Capture the cell that displays the provided text and extract its (X, Y) central coordinate. 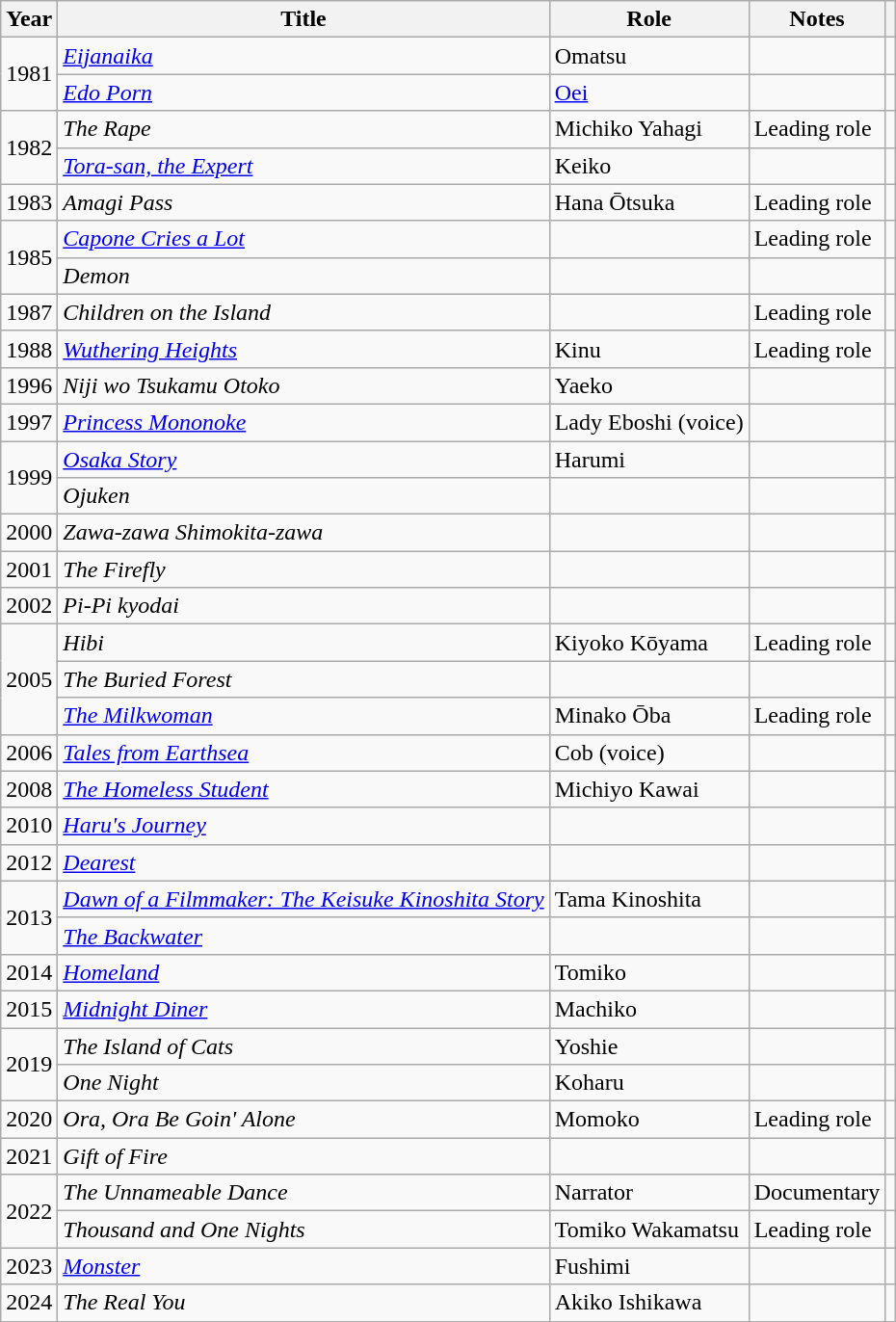
The Backwater (303, 936)
Hibi (303, 643)
Gift of Fire (303, 1156)
2015 (29, 1009)
2008 (29, 789)
2021 (29, 1156)
Oei (649, 93)
2006 (29, 753)
Amagi Pass (303, 202)
1999 (29, 478)
One Night (303, 1083)
The Buried Forest (303, 679)
Harumi (649, 460)
Role (649, 19)
1982 (29, 147)
2001 (29, 569)
The Homeless Student (303, 789)
Kinu (649, 349)
Pi-Pi kyodai (303, 606)
Minako Ōba (649, 716)
The Unnameable Dance (303, 1193)
Narrator (649, 1193)
Tora-san, the Expert (303, 166)
Homeland (303, 972)
The Island of Cats (303, 1045)
Fushimi (649, 1266)
Hana Ōtsuka (649, 202)
1987 (29, 312)
Dawn of a Filmmaker: The Keisuke Kinoshita Story (303, 899)
Kiyoko Kōyama (649, 643)
2000 (29, 533)
Year (29, 19)
Wuthering Heights (303, 349)
Princess Mononoke (303, 422)
Edo Porn (303, 93)
Machiko (649, 1009)
Akiko Ishikawa (649, 1303)
1988 (29, 349)
The Real You (303, 1303)
Zawa-zawa Shimokita-zawa (303, 533)
Haru's Journey (303, 826)
Keiko (649, 166)
Midnight Diner (303, 1009)
The Rape (303, 129)
Yoshie (649, 1045)
1983 (29, 202)
Capone Cries a Lot (303, 239)
The Firefly (303, 569)
1996 (29, 385)
Tama Kinoshita (649, 899)
Documentary (817, 1193)
2019 (29, 1064)
Dearest (303, 862)
2023 (29, 1266)
2014 (29, 972)
2002 (29, 606)
The Milkwoman (303, 716)
Thousand and One Nights (303, 1229)
2010 (29, 826)
Cob (voice) (649, 753)
1981 (29, 74)
2012 (29, 862)
Title (303, 19)
Niji wo Tsukamu Otoko (303, 385)
Tomiko (649, 972)
2020 (29, 1120)
1997 (29, 422)
Ora, Ora Be Goin' Alone (303, 1120)
Michiyo Kawai (649, 789)
Michiko Yahagi (649, 129)
2005 (29, 679)
2013 (29, 917)
Lady Eboshi (voice) (649, 422)
Eijanaika (303, 56)
Osaka Story (303, 460)
Tomiko Wakamatsu (649, 1229)
2022 (29, 1211)
Notes (817, 19)
Monster (303, 1266)
Ojuken (303, 496)
Omatsu (649, 56)
Momoko (649, 1120)
1985 (29, 257)
Yaeko (649, 385)
Demon (303, 276)
Tales from Earthsea (303, 753)
2024 (29, 1303)
Koharu (649, 1083)
Children on the Island (303, 312)
